Pinpoint the cell where the given text exists, returning its [X, Y] midpoint coordinate. 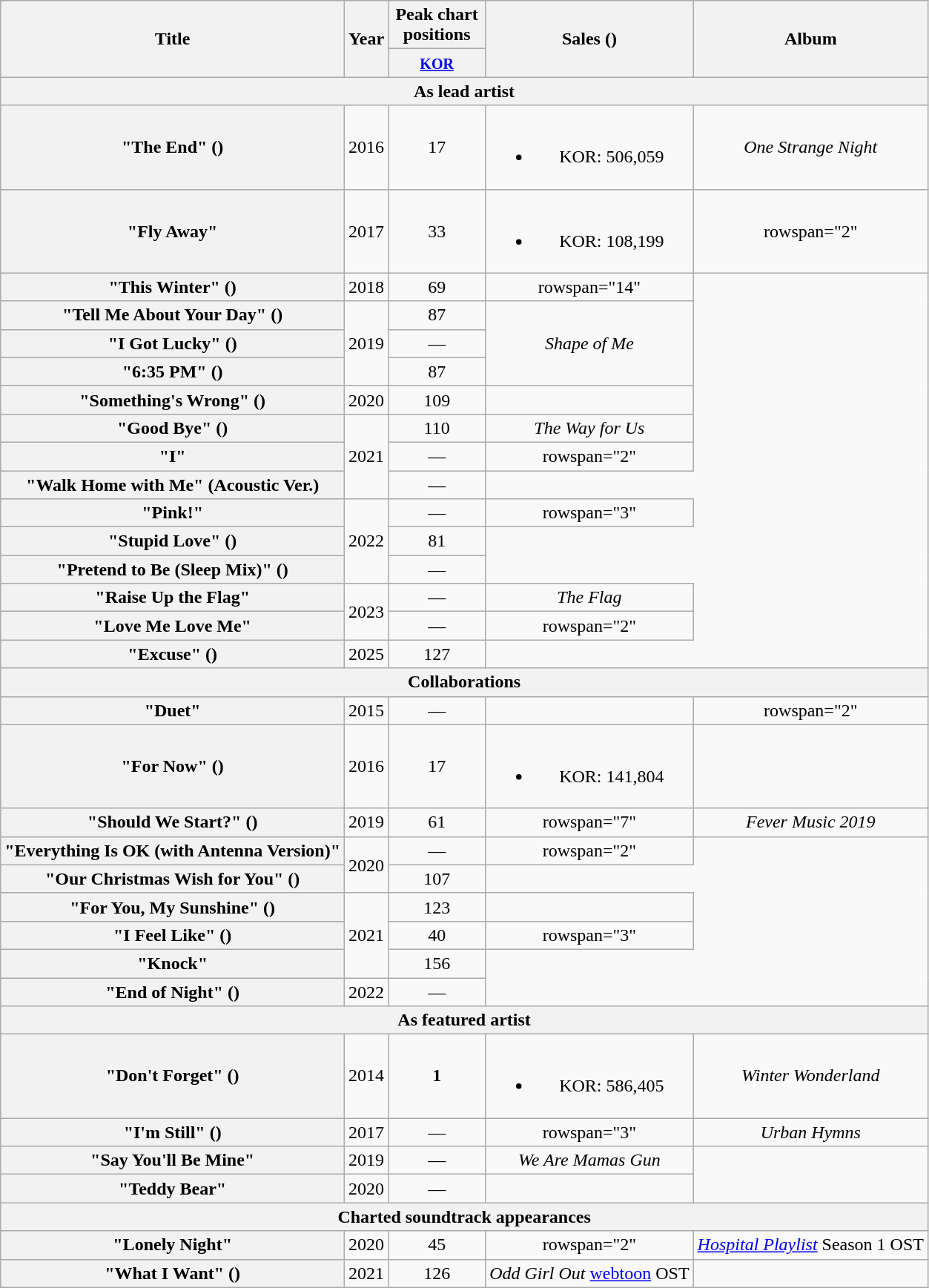
"Excuse" () [173, 654]
Charted soundtrack appearances [464, 1217]
"Should We Start?" () [173, 822]
110 [437, 428]
Odd Girl Out webtoon OST [589, 1273]
"I'm Still" () [173, 1132]
"Duet" [173, 710]
Collaborations [464, 682]
69 [437, 287]
rowspan="14" [589, 287]
2018 [366, 287]
Urban Hymns [810, 1132]
123 [437, 907]
As lead artist [464, 91]
"6:35 PM" () [173, 371]
"Raise Up the Flag" [173, 598]
KOR [437, 63]
2015 [366, 710]
KOR: 141,804 [589, 767]
"For Now" () [173, 767]
1 [437, 1077]
"Don't Forget" () [173, 1077]
"Everything Is OK (with Antenna Version)" [173, 851]
"Say You'll Be Mine" [173, 1160]
"For You, My Sunshine" () [173, 907]
"Stupid Love" () [173, 541]
We Are Mamas Gun [589, 1160]
The Flag [589, 598]
109 [437, 400]
"End of Night" () [173, 991]
45 [437, 1245]
"The End" () [173, 147]
156 [437, 963]
Winter Wonderland [810, 1077]
"Good Bye" () [173, 428]
"Our Christmas Wish for You" () [173, 879]
61 [437, 822]
2025 [366, 654]
One Strange Night [810, 147]
Year [366, 39]
"Tell Me About Your Day" () [173, 315]
Fever Music 2019 [810, 822]
"Something's Wrong" () [173, 400]
"Pretend to Be (Sleep Mix)" () [173, 569]
107 [437, 879]
Hospital Playlist Season 1 OST [810, 1245]
As featured artist [464, 1020]
KOR: 586,405 [589, 1077]
The Way for Us [589, 428]
"Love Me Love Me" [173, 626]
KOR: 108,199 [589, 231]
2023 [366, 612]
127 [437, 654]
"I Feel Like" () [173, 935]
"I Got Lucky" () [173, 343]
"I" [173, 456]
"Walk Home with Me" (Acoustic Ver.) [173, 484]
"Teddy Bear" [173, 1189]
"Knock" [173, 963]
"Fly Away" [173, 231]
81 [437, 541]
"Pink!" [173, 513]
Shape of Me [589, 343]
"What I Want" () [173, 1273]
126 [437, 1273]
"Lonely Night" [173, 1245]
2014 [366, 1077]
Sales () [589, 39]
Peak chart positions [437, 25]
rowspan="7" [589, 822]
33 [437, 231]
Title [173, 39]
"This Winter" () [173, 287]
Album [810, 39]
40 [437, 935]
KOR: 506,059 [589, 147]
